Pinpoint the cell where the given text exists, returning its [X, Y] midpoint coordinate. 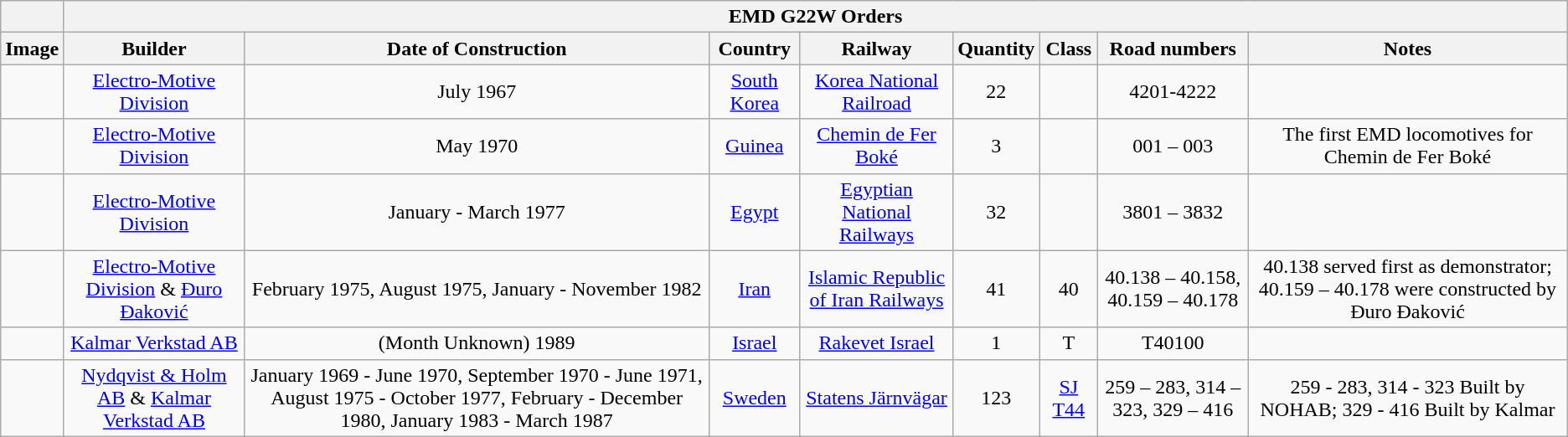
40.138 – 40.158, 40.159 – 40.178 [1173, 289]
259 - 283, 314 - 323 Built by NOHAB; 329 - 416 Built by Kalmar [1407, 398]
Builder [154, 49]
3 [997, 146]
Guinea [754, 146]
Country [754, 49]
(Month Unknown) 1989 [477, 343]
Statens Järnvägar [876, 398]
Railway [876, 49]
1 [997, 343]
40 [1069, 289]
February 1975, August 1975, January - November 1982 [477, 289]
Israel [754, 343]
4201-4222 [1173, 92]
32 [997, 212]
40.138 served first as demonstrator; 40.159 – 40.178 were constructed by Đuro Đaković [1407, 289]
22 [997, 92]
Electro-Motive Division & Đuro Đaković [154, 289]
Sweden [754, 398]
Rakevet Israel [876, 343]
Kalmar Verkstad AB [154, 343]
Egypt [754, 212]
January - March 1977 [477, 212]
41 [997, 289]
123 [997, 398]
The first EMD locomotives for Chemin de Fer Boké [1407, 146]
Iran [754, 289]
Chemin de Fer Boké [876, 146]
Road numbers [1173, 49]
Quantity [997, 49]
Class [1069, 49]
Islamic Republic of Iran Railways [876, 289]
EMD G22W Orders [816, 17]
SJ T44 [1069, 398]
Date of Construction [477, 49]
001 – 003 [1173, 146]
259 – 283, 314 – 323, 329 – 416 [1173, 398]
T40100 [1173, 343]
January 1969 - June 1970, September 1970 - June 1971, August 1975 - October 1977, February - December 1980, January 1983 - March 1987 [477, 398]
Nydqvist & Holm AB & Kalmar Verkstad AB [154, 398]
South Korea [754, 92]
Image [32, 49]
May 1970 [477, 146]
T [1069, 343]
3801 – 3832 [1173, 212]
July 1967 [477, 92]
Egyptian National Railways [876, 212]
Korea National Railroad [876, 92]
Notes [1407, 49]
